Find where the given text appears and provide that cell's center as [X, Y] coordinate. 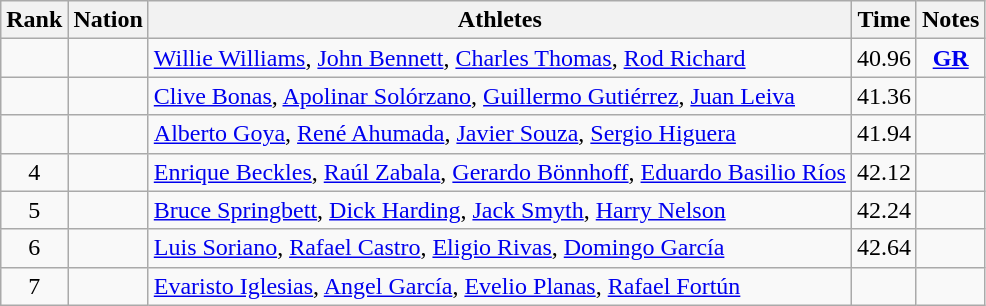
Willie Williams, John Bennett, Charles Thomas, Rod Richard [500, 58]
40.96 [884, 58]
41.94 [884, 134]
Time [884, 20]
GR [950, 58]
Notes [950, 20]
42.24 [884, 210]
Nation [108, 20]
7 [34, 286]
Enrique Beckles, Raúl Zabala, Gerardo Bönnhoff, Eduardo Basilio Ríos [500, 172]
Clive Bonas, Apolinar Solórzano, Guillermo Gutiérrez, Juan Leiva [500, 96]
Athletes [500, 20]
Rank [34, 20]
Bruce Springbett, Dick Harding, Jack Smyth, Harry Nelson [500, 210]
Evaristo Iglesias, Angel García, Evelio Planas, Rafael Fortún [500, 286]
41.36 [884, 96]
5 [34, 210]
42.64 [884, 248]
4 [34, 172]
Alberto Goya, René Ahumada, Javier Souza, Sergio Higuera [500, 134]
Luis Soriano, Rafael Castro, Eligio Rivas, Domingo García [500, 248]
6 [34, 248]
42.12 [884, 172]
